Return (X, Y) of the center of cell containing provided text 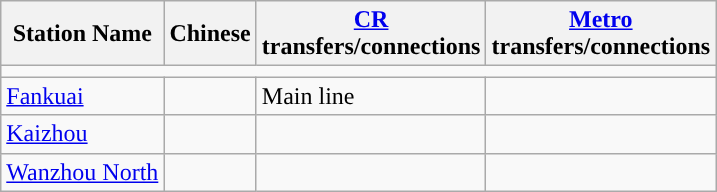
Chinese (210, 34)
Kaizhou (82, 134)
Fankuai (82, 96)
Main line (371, 96)
Station Name (82, 34)
CR transfers/connections (371, 34)
Wanzhou North (82, 172)
Metrotransfers/connections (601, 34)
